Determine the [X, Y] coordinate at the center of the cell enclosing the given text.  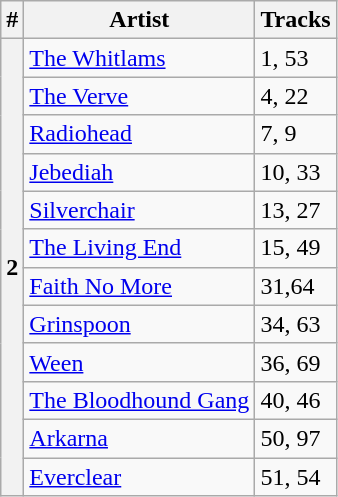
40, 46 [296, 400]
1, 53 [296, 58]
The Verve [140, 96]
Tracks [296, 20]
The Living End [140, 248]
2 [12, 268]
15, 49 [296, 248]
36, 69 [296, 362]
31,64 [296, 286]
Jebediah [140, 172]
51, 54 [296, 477]
Arkarna [140, 438]
13, 27 [296, 210]
The Bloodhound Gang [140, 400]
Radiohead [140, 134]
Silverchair [140, 210]
Everclear [140, 477]
Grinspoon [140, 324]
Artist [140, 20]
Faith No More [140, 286]
10, 33 [296, 172]
50, 97 [296, 438]
4, 22 [296, 96]
34, 63 [296, 324]
The Whitlams [140, 58]
Ween [140, 362]
# [12, 20]
7, 9 [296, 134]
